For the text-containing cell, return its midpoint in (X, Y) coordinate format. 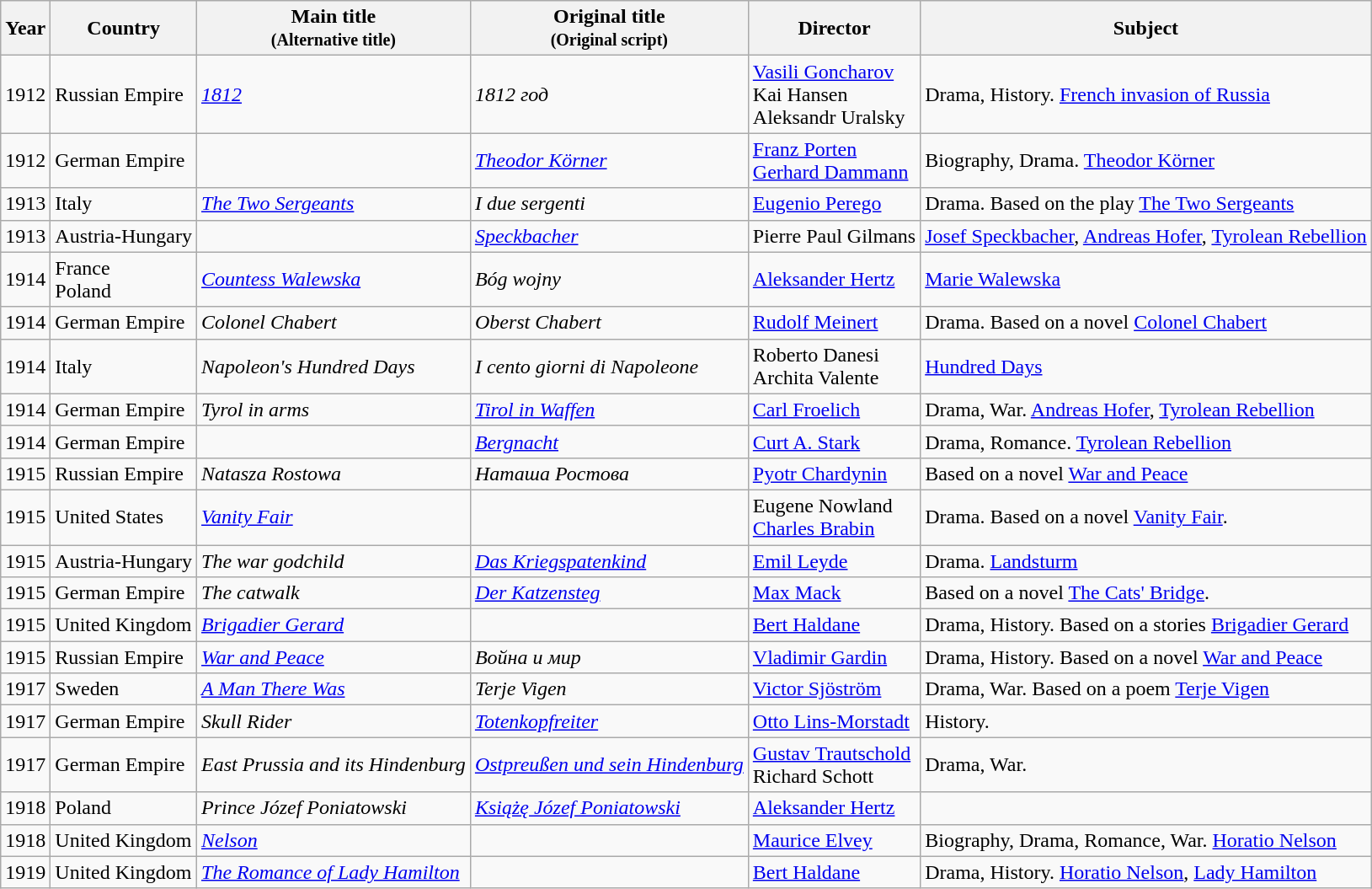
Marie Walewska (1146, 280)
Pyotr Chardynin (834, 474)
Vanity Fair (334, 517)
Tirol in Waffen (609, 410)
Vladimir Gardin (834, 657)
History. (1146, 721)
Война и мир (609, 657)
Oberst Chabert (609, 323)
Director (834, 29)
East Prussia and its Hindenburg (334, 765)
Josef Speckbacher, Andreas Hofer, Tyrolean Rebellion (1146, 236)
Drama, War. Andreas Hofer, Tyrolean Rebellion (1146, 410)
The Two Sergeants (334, 204)
Based on a novel The Cats' Bridge. (1146, 593)
Country (124, 29)
Drama, History. French invasion of Russia (1146, 94)
Victor Sjöström (834, 689)
Pierre Paul Gilmans (834, 236)
Theodor Körner (609, 160)
War and Peace (334, 657)
Subject (1146, 29)
Franz PortenGerhard Dammann (834, 160)
Drama. Based on a novel Colonel Chabert (1146, 323)
Terje Vigen (609, 689)
Based on a novel War and Peace (1146, 474)
Tyrol in arms (334, 410)
Rudolf Meinert (834, 323)
Maurice Elvey (834, 840)
Sweden (124, 689)
Vasili GoncharovKai HansenAleksandr Uralsky (834, 94)
FrancePoland (124, 280)
Totenkopfreiter (609, 721)
Drama, History. Horatio Nelson, Lady Hamilton (1146, 872)
The Romance of Lady Hamilton (334, 872)
Nelson (334, 840)
A Man There Was (334, 689)
Drama. Based on the play The Two Sergeants (1146, 204)
Drama, War. Based on a poem Terje Vigen (1146, 689)
Napoleon's Hundred Days (334, 366)
Der Katzensteg (609, 593)
Bergnacht (609, 442)
Eugenio Perego (834, 204)
Curt A. Stark (834, 442)
Drama, War. (1146, 765)
Main title(Alternative title) (334, 29)
The war godchild (334, 560)
Colonel Chabert (334, 323)
Prince Józef Poniatowski (334, 808)
Countess Walewska (334, 280)
1812 год (609, 94)
Poland (124, 808)
Drama, History. Based on a stories Brigadier Gerard (1146, 625)
Hundred Days (1146, 366)
I cento giorni di Napoleone (609, 366)
Year (25, 29)
Speckbacher (609, 236)
Roberto DanesiArchita Valente (834, 366)
Carl Froelich (834, 410)
Gustav TrautscholdRichard Schott (834, 765)
Max Mack (834, 593)
Ostpreußen und sein Hindenburg (609, 765)
Das Kriegspatenkind (609, 560)
Bóg wojny (609, 280)
Drama, Romance. Tyrolean Rebellion (1146, 442)
Brigadier Gerard (334, 625)
Наташа Ростова (609, 474)
Otto Lins-Morstadt (834, 721)
United States (124, 517)
Natasza Rostowa (334, 474)
Drama, History. Based on a novel War and Peace (1146, 657)
Drama. Based on a novel Vanity Fair. (1146, 517)
Eugene NowlandCharles Brabin (834, 517)
1812 (334, 94)
1919 (25, 872)
Emil Leyde (834, 560)
Skull Rider (334, 721)
Original title(Original script) (609, 29)
Książę Józef Poniatowski (609, 808)
The catwalk (334, 593)
Biography, Drama. Theodor Körner (1146, 160)
Drama. Landsturm (1146, 560)
Biography, Drama, Romance, War. Horatio Nelson (1146, 840)
I due sergenti (609, 204)
